Pinpoint the cell where the given text exists, returning its [X, Y] midpoint coordinate. 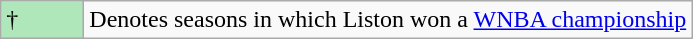
† [42, 20]
Denotes seasons in which Liston won a WNBA championship [388, 20]
